Capture the cell that displays the provided text and extract its (X, Y) central coordinate. 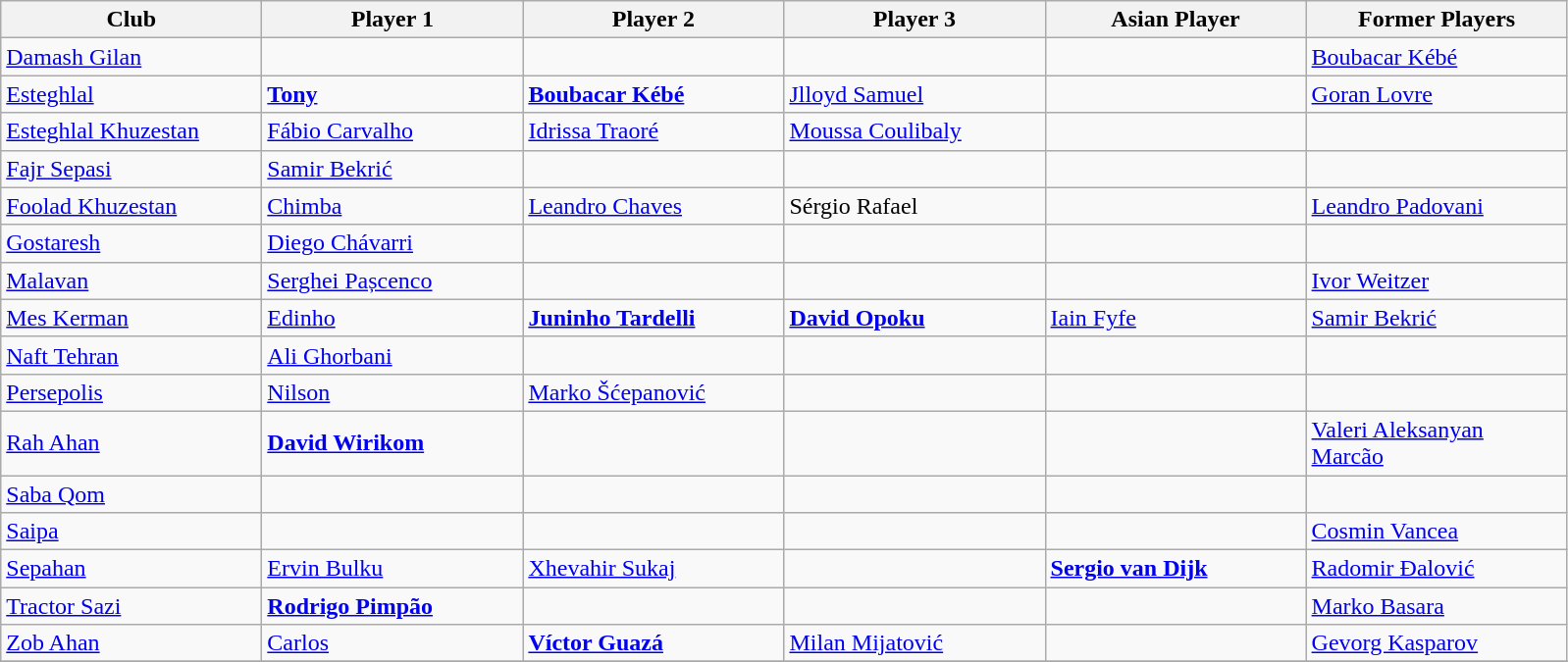
Goran Lovre (1437, 94)
Ali Ghorbani (392, 355)
David Wirikom (392, 443)
Leandro Chaves (653, 206)
Esteghlal Khuzestan (131, 131)
Rah Ahan (131, 443)
Ivor Weitzer (1437, 280)
Xhevahir Sukaj (653, 569)
Damash Gilan (131, 57)
Fábio Carvalho (392, 131)
Rodrigo Pimpão (392, 606)
Sepahan (131, 569)
Player 1 (392, 20)
Milan Mijatović (915, 643)
David Opoku (915, 318)
Carlos (392, 643)
Víctor Guazá (653, 643)
Player 3 (915, 20)
Gostaresh (131, 243)
Player 2 (653, 20)
Esteghlal (131, 94)
Marko Šćepanović (653, 392)
Radomir Đalović (1437, 569)
Naft Tehran (131, 355)
Nilson (392, 392)
Zob Ahan (131, 643)
Valeri Aleksanyan Marcão (1437, 443)
Persepolis (131, 392)
Gevorg Kasparov (1437, 643)
Asian Player (1176, 20)
Moussa Coulibaly (915, 131)
Diego Chávarri (392, 243)
Saba Qom (131, 493)
Ervin Bulku (392, 569)
Iain Fyfe (1176, 318)
Sérgio Rafael (915, 206)
Idrissa Traoré (653, 131)
Mes Kerman (131, 318)
Malavan (131, 280)
Jlloyd Samuel (915, 94)
Juninho Tardelli (653, 318)
Tractor Sazi (131, 606)
Cosmin Vancea (1437, 532)
Foolad Khuzestan (131, 206)
Former Players (1437, 20)
Sergio van Dijk (1176, 569)
Edinho (392, 318)
Club (131, 20)
Chimba (392, 206)
Tony (392, 94)
Saipa (131, 532)
Leandro Padovani (1437, 206)
Serghei Pașcenco (392, 280)
Marko Basara (1437, 606)
Fajr Sepasi (131, 169)
